Output the [X, Y] coordinate of the center of the cell containing the given text.  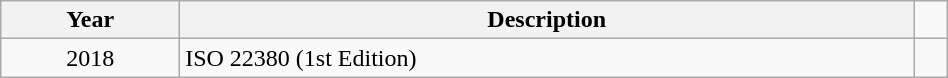
Year [90, 20]
ISO 22380 (1st Edition) [547, 58]
2018 [90, 58]
Description [547, 20]
